Pinpoint the cell where the given text exists, returning its [x, y] midpoint coordinate. 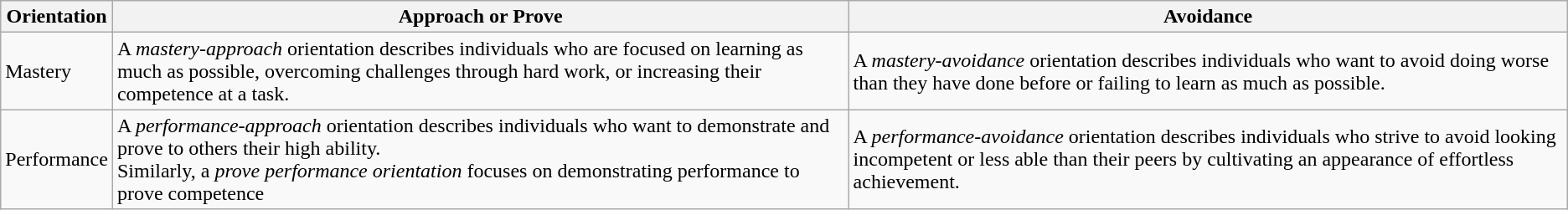
Orientation [57, 17]
Performance [57, 159]
Mastery [57, 71]
Avoidance [1208, 17]
Approach or Prove [481, 17]
